Scan for the cell matching the given text and deliver its [x, y] coordinate at center. 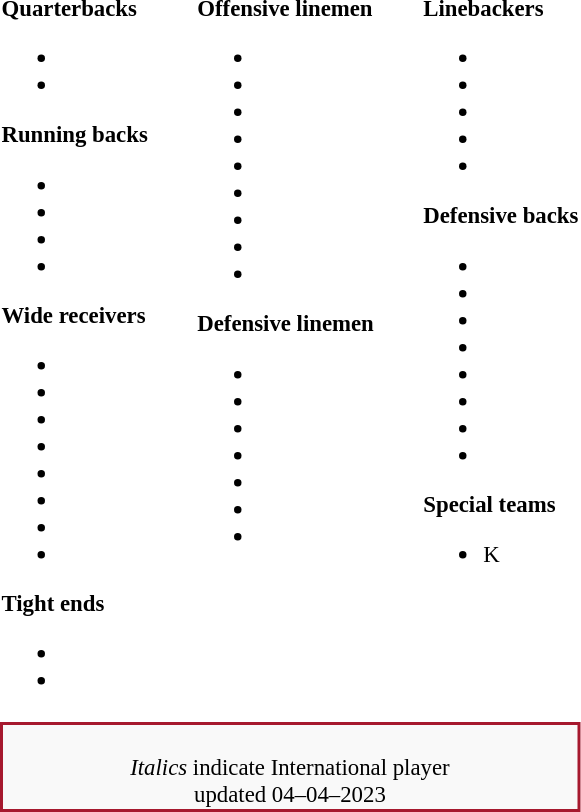
Italics indicate International player updated 04–04–2023 [290, 766]
